For the text-containing cell, return its midpoint in [X, Y] coordinate format. 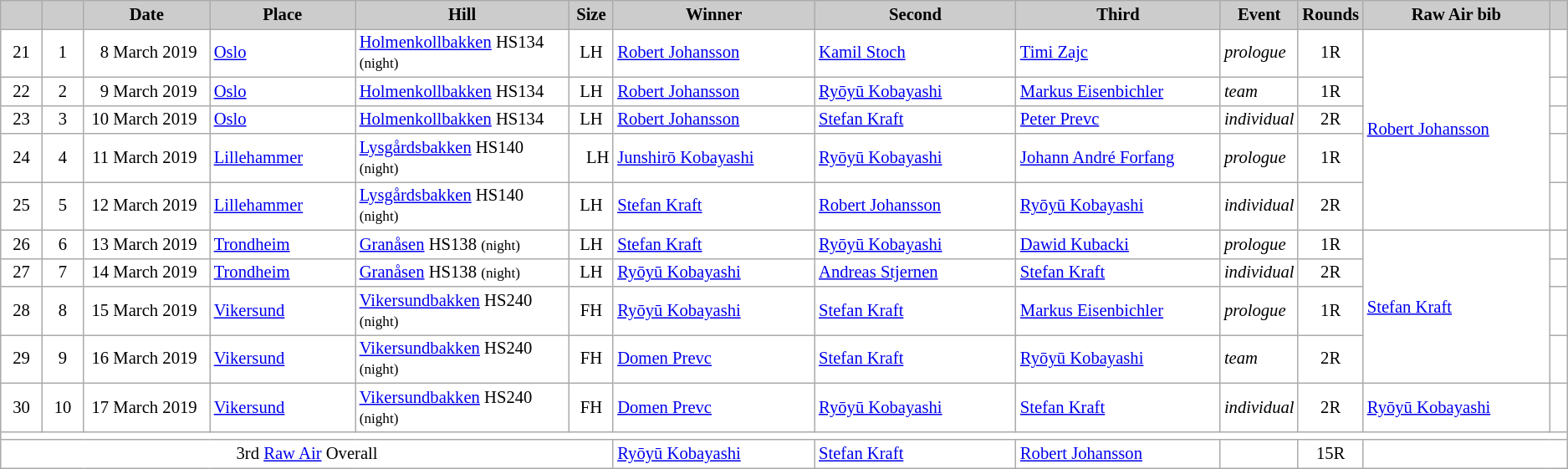
6 [63, 244]
10 [63, 407]
Raw Air bib [1457, 14]
25 [22, 206]
Event [1259, 14]
Peter Prevc [1118, 120]
15R [1330, 454]
15 March 2019 [147, 310]
3rd Raw Air Overall [308, 454]
Hill [462, 14]
Kamil Stoch [915, 53]
26 [22, 244]
10 March 2019 [147, 120]
13 March 2019 [147, 244]
2 [63, 91]
Date [147, 14]
Timi Zajc [1118, 53]
27 [22, 273]
7 [63, 273]
Holmenkollbakken HS134 (night) [462, 53]
1 [63, 53]
Place [283, 14]
17 March 2019 [147, 407]
12 March 2019 [147, 206]
11 March 2019 [147, 158]
30 [22, 407]
Second [915, 14]
14 March 2019 [147, 273]
3 [63, 120]
Winner [714, 14]
5 [63, 206]
Andreas Stjernen [915, 273]
9 March 2019 [147, 91]
23 [22, 120]
8 March 2019 [147, 53]
Dawid Kubacki [1118, 244]
21 [22, 53]
Junshirō Kobayashi [714, 158]
Johann André Forfang [1118, 158]
Size [592, 14]
29 [22, 359]
28 [22, 310]
8 [63, 310]
Third [1118, 14]
22 [22, 91]
Rounds [1330, 14]
9 [63, 359]
4 [63, 158]
24 [22, 158]
16 March 2019 [147, 359]
